Detect which cell encompasses the target text, then output its (X, Y) center coordinate. 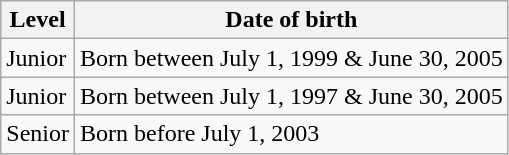
Date of birth (291, 20)
Born between July 1, 1997 & June 30, 2005 (291, 96)
Born between July 1, 1999 & June 30, 2005 (291, 58)
Senior (38, 134)
Born before July 1, 2003 (291, 134)
Level (38, 20)
